Output the (x, y) coordinate of the center of the cell containing the given text.  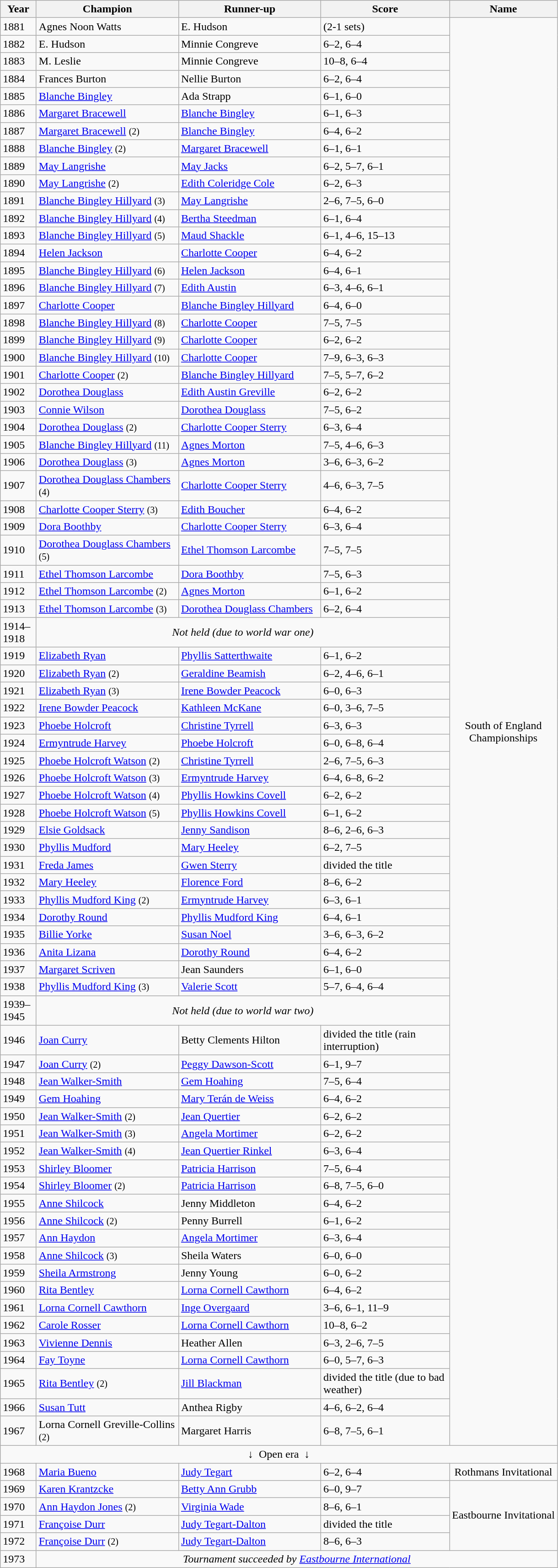
8–6, 6–3 (385, 1541)
1902 (18, 392)
M. Leslie (107, 61)
1891 (18, 200)
6–8, 7–5, 6–0 (385, 1186)
Blanche Bingley Hillyard (6) (107, 270)
1890 (18, 183)
1911 (18, 574)
Jean Saunders (250, 969)
6–0, 3–6, 7–5 (385, 708)
Carole Rosser (107, 1325)
1921 (18, 691)
Name (503, 9)
1955 (18, 1203)
1908 (18, 509)
Anita Lizana (107, 952)
1951 (18, 1134)
Phyllis Mudford King (3) (107, 987)
4–6, 6–2, 6–4 (385, 1407)
South of England Championships (503, 732)
Maria Bueno (107, 1472)
Joan Curry (2) (107, 1064)
Margaret Scriven (107, 969)
6–0, 5–7, 6–3 (385, 1360)
8–6, 6–2 (385, 882)
Elizabeth Ryan (2) (107, 673)
1950 (18, 1116)
Phyllis Mudford King (250, 917)
Phyllis Satterthwaite (250, 656)
7–5, 4–6, 6–3 (385, 444)
1896 (18, 288)
1925 (18, 760)
Dorothea Douglass (2) (107, 427)
Phyllis Mudford (107, 848)
7–5, 6–3 (385, 574)
1949 (18, 1098)
6–1, 6–3 (385, 114)
Blanche Bingley (2) (107, 148)
1924 (18, 743)
Jean Quertier (250, 1116)
1897 (18, 305)
1913 (18, 609)
6–0, 6–8, 6–4 (385, 743)
Blanche Bingley Hillyard (7) (107, 288)
Tournament succeeded by Eastbourne International (296, 1559)
1882 (18, 44)
Ethel Thomson Larcombe (3) (107, 609)
↓ Open era ↓ (279, 1454)
Joan Curry (107, 1040)
1926 (18, 778)
1969 (18, 1489)
Not held (due to world war two) (242, 1011)
Rothmans Invitational (503, 1472)
Blanche Bingley Hillyard (8) (107, 323)
1938 (18, 987)
divided the title (due to bad weather) (385, 1383)
Elizabeth Ryan (107, 656)
Fay Toyne (107, 1360)
6–1, 4–6, 15–13 (385, 236)
Blanche Bingley Hillyard (5) (107, 236)
1968 (18, 1472)
1893 (18, 236)
1914–1918 (18, 633)
6–1, 6–4 (385, 218)
Sheila Armstrong (107, 1273)
1936 (18, 952)
1933 (18, 900)
Edith Austin (250, 288)
Anthea Rigby (250, 1407)
6–3, 6–1 (385, 900)
6–3, 4–6, 6–1 (385, 288)
Dorothea Douglass Chambers (250, 609)
Margaret Harris (250, 1431)
Florence Ford (250, 882)
1930 (18, 848)
6–2, 7–5 (385, 848)
May Langrishe (2) (107, 183)
Ethel Thomson Larcombe (2) (107, 591)
Shirley Bloomer (107, 1168)
Elsie Goldsack (107, 830)
Sheila Waters (250, 1255)
Phyllis Mudford King (2) (107, 900)
Charlotte Cooper (2) (107, 375)
Jill Blackman (250, 1383)
6–2, 5–7, 6–1 (385, 166)
6–1, 6–1 (385, 148)
3–6, 6–1, 11–9 (385, 1308)
6–0, 9–7 (385, 1489)
Not held (due to world war one) (242, 633)
1958 (18, 1255)
1927 (18, 795)
Dorothea Douglass Chambers (4) (107, 485)
Susan Tutt (107, 1407)
Anne Shilcock (3) (107, 1255)
1905 (18, 444)
1957 (18, 1238)
May Jacks (250, 166)
Gwen Sterry (250, 865)
1928 (18, 812)
4–6, 6–3, 7–5 (385, 485)
divided the title (rain interruption) (385, 1040)
Peggy Dawson-Scott (250, 1064)
Bertha Steedman (250, 218)
6–1, 9–7 (385, 1064)
6–0, 6–3 (385, 691)
Edith Austin Greville (250, 392)
Virginia Wade (250, 1507)
1946 (18, 1040)
1898 (18, 323)
Blanche Bingley Hillyard (10) (107, 357)
1973 (18, 1559)
1881 (18, 27)
8–6, 2–6, 6–3 (385, 830)
1904 (18, 427)
Edith Coleridge Cole (250, 183)
1934 (18, 917)
Connie Wilson (107, 410)
1953 (18, 1168)
1931 (18, 865)
Elizabeth Ryan (3) (107, 691)
6–4, 6–8, 6–2 (385, 778)
1885 (18, 96)
6–3, 6–3 (385, 725)
Edith Boucher (250, 509)
Jenny Middleton (250, 1203)
Judy Tegart (250, 1472)
Jean Walker-Smith (107, 1081)
Dorothea Douglass (3) (107, 462)
1886 (18, 114)
Anne Shilcock (107, 1203)
Blanche Bingley Hillyard (11) (107, 444)
Jenny Young (250, 1273)
Betty Clements Hilton (250, 1040)
6–0, 6–2 (385, 1273)
1901 (18, 375)
Freda James (107, 865)
Penny Burrell (250, 1221)
1972 (18, 1541)
Maud Shackle (250, 236)
Inge Overgaard (250, 1308)
1947 (18, 1064)
Billie Yorke (107, 935)
Anne Shilcock (2) (107, 1221)
1889 (18, 166)
2–6, 7–5, 6–3 (385, 760)
Jean Walker-Smith (4) (107, 1151)
Kathleen McKane (250, 708)
1967 (18, 1431)
Jean Quertier Rinkel (250, 1151)
1899 (18, 340)
1935 (18, 935)
Jean Walker-Smith (3) (107, 1134)
Nellie Burton (250, 79)
1952 (18, 1151)
1970 (18, 1507)
Score (385, 9)
Ann Haydon Jones (2) (107, 1507)
7–5, 5–7, 6–2 (385, 375)
1919 (18, 656)
1965 (18, 1383)
Shirley Bloomer (2) (107, 1186)
1960 (18, 1290)
1923 (18, 725)
Mary Terán de Weiss (250, 1098)
1883 (18, 61)
1922 (18, 708)
1895 (18, 270)
Betty Ann Grubb (250, 1489)
Françoise Durr (107, 1524)
1920 (18, 673)
1954 (18, 1186)
Vivienne Dennis (107, 1342)
5–7, 6–4, 6–4 (385, 987)
Runner-up (250, 9)
Margaret Bracewell (2) (107, 131)
1887 (18, 131)
1939–1945 (18, 1011)
10–8, 6–4 (385, 61)
Geraldine Beamish (250, 673)
Blanche Bingley Hillyard (4) (107, 218)
1966 (18, 1407)
Jenny Sandison (250, 830)
7–9, 6–3, 6–3 (385, 357)
Susan Noel (250, 935)
1907 (18, 485)
Champion (107, 9)
1900 (18, 357)
6–4, 6–0 (385, 305)
1948 (18, 1081)
7–5, 6–2 (385, 410)
Lorna Cornell Greville-Collins (2) (107, 1431)
8–6, 6–1 (385, 1507)
Ada Strapp (250, 96)
Karen Krantzcke (107, 1489)
Blanche Bingley Hillyard (3) (107, 200)
Year (18, 9)
Rita Bentley (107, 1290)
Phoebe Holcroft Watson (2) (107, 760)
Eastbourne Invitational (503, 1515)
1910 (18, 550)
2–6, 7–5, 6–0 (385, 200)
1932 (18, 882)
Jean Walker-Smith (2) (107, 1116)
1892 (18, 218)
Blanche Bingley Hillyard (9) (107, 340)
Rita Bentley (2) (107, 1383)
6–2, 6–3 (385, 183)
1903 (18, 410)
1906 (18, 462)
1961 (18, 1308)
Valerie Scott (250, 987)
Phoebe Holcroft Watson (5) (107, 812)
Frances Burton (107, 79)
6–3, 2–6, 7–5 (385, 1342)
1964 (18, 1360)
Phoebe Holcroft Watson (4) (107, 795)
1929 (18, 830)
1956 (18, 1221)
6–0, 6–0 (385, 1255)
1894 (18, 253)
1888 (18, 148)
1963 (18, 1342)
1912 (18, 591)
6–8, 7–5, 6–1 (385, 1431)
1971 (18, 1524)
1884 (18, 79)
Françoise Durr (2) (107, 1541)
10–8, 6–2 (385, 1325)
Ann Haydon (107, 1238)
Heather Allen (250, 1342)
Agnes Noon Watts (107, 27)
Charlotte Cooper Sterry (3) (107, 509)
1959 (18, 1273)
Dorothea Douglass Chambers (5) (107, 550)
1962 (18, 1325)
1909 (18, 527)
(2-1 sets) (385, 27)
Phoebe Holcroft Watson (3) (107, 778)
6–2, 4–6, 6–1 (385, 673)
1937 (18, 969)
